Extract the [x, y] coordinate from the center of the cell holding the provided text.  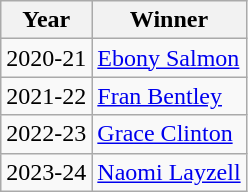
2021-22 [46, 96]
2023-24 [46, 172]
2020-21 [46, 58]
Fran Bentley [169, 96]
Ebony Salmon [169, 58]
2022-23 [46, 134]
Naomi Layzell [169, 172]
Grace Clinton [169, 134]
Winner [169, 20]
Year [46, 20]
